Pinpoint the cell where the given text exists, returning its [x, y] midpoint coordinate. 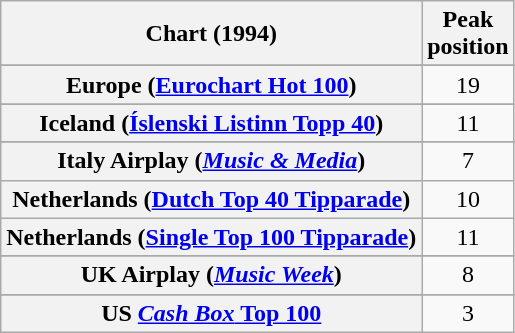
Netherlands (Single Top 100 Tipparade) [212, 237]
Netherlands (Dutch Top 40 Tipparade) [212, 199]
Italy Airplay (Music & Media) [212, 161]
US Cash Box Top 100 [212, 313]
7 [468, 161]
10 [468, 199]
Europe (Eurochart Hot 100) [212, 85]
3 [468, 313]
Peakposition [468, 34]
Iceland (Íslenski Listinn Topp 40) [212, 123]
UK Airplay (Music Week) [212, 275]
Chart (1994) [212, 34]
19 [468, 85]
8 [468, 275]
